Pinpoint the cell where the given text exists, returning its (X, Y) midpoint coordinate. 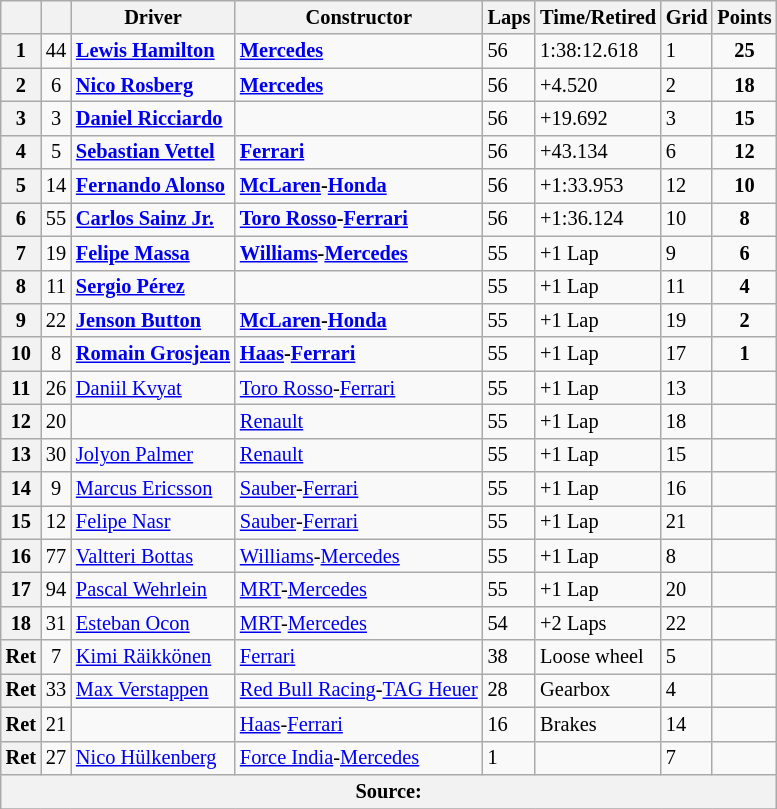
44 (56, 51)
Red Bull Racing-TAG Heuer (359, 690)
Felipe Massa (153, 253)
+2 Laps (598, 623)
77 (56, 556)
25 (744, 51)
26 (56, 388)
Romain Grosjean (153, 354)
1:38:12.618 (598, 51)
Brakes (598, 724)
Esteban Ocon (153, 623)
Nico Rosberg (153, 85)
Force India-Mercedes (359, 758)
Grid (687, 17)
Daniel Ricciardo (153, 118)
Max Verstappen (153, 690)
Loose wheel (598, 657)
Daniil Kvyat (153, 388)
Time/Retired (598, 17)
+1:36.124 (598, 219)
Sergio Pérez (153, 287)
Fernando Alonso (153, 186)
94 (56, 589)
Points (744, 17)
27 (56, 758)
38 (510, 657)
Jolyon Palmer (153, 455)
+43.134 (598, 152)
31 (56, 623)
Kimi Räikkönen (153, 657)
Laps (510, 17)
Carlos Sainz Jr. (153, 219)
Constructor (359, 17)
Pascal Wehrlein (153, 589)
+1:33.953 (598, 186)
Sebastian Vettel (153, 152)
Felipe Nasr (153, 522)
+19.692 (598, 118)
Nico Hülkenberg (153, 758)
30 (56, 455)
Valtteri Bottas (153, 556)
Jenson Button (153, 320)
33 (56, 690)
Gearbox (598, 690)
54 (510, 623)
28 (510, 690)
Source: (389, 791)
Driver (153, 17)
+4.520 (598, 85)
Marcus Ericsson (153, 489)
Lewis Hamilton (153, 51)
